Return the [x, y] coordinate for the center point of the cell that contains the specified text.  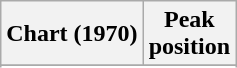
Chart (1970) [72, 34]
Peakposition [189, 34]
